Pinpoint the cell where the given text exists, returning its [x, y] midpoint coordinate. 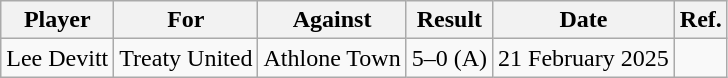
Date [584, 20]
21 February 2025 [584, 58]
Treaty United [186, 58]
5–0 (A) [449, 58]
For [186, 20]
Player [58, 20]
Against [332, 20]
Result [449, 20]
Lee Devitt [58, 58]
Ref. [700, 20]
Athlone Town [332, 58]
